Return the (x, y) coordinate for the center point of the cell that contains the specified text.  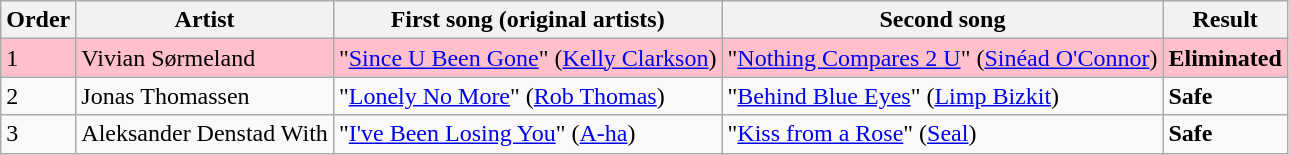
2 (38, 96)
First song (original artists) (528, 20)
Vivian Sørmeland (205, 58)
Eliminated (1225, 58)
"Lonely No More" (Rob Thomas) (528, 96)
"Behind Blue Eyes" (Limp Bizkit) (942, 96)
"Kiss from a Rose" (Seal) (942, 134)
"I've Been Losing You" (A-ha) (528, 134)
Result (1225, 20)
Artist (205, 20)
1 (38, 58)
"Nothing Compares 2 U" (Sinéad O'Connor) (942, 58)
"Since U Been Gone" (Kelly Clarkson) (528, 58)
Second song (942, 20)
Aleksander Denstad With (205, 134)
3 (38, 134)
Jonas Thomassen (205, 96)
Order (38, 20)
